For the text-containing cell, return its midpoint in [x, y] coordinate format. 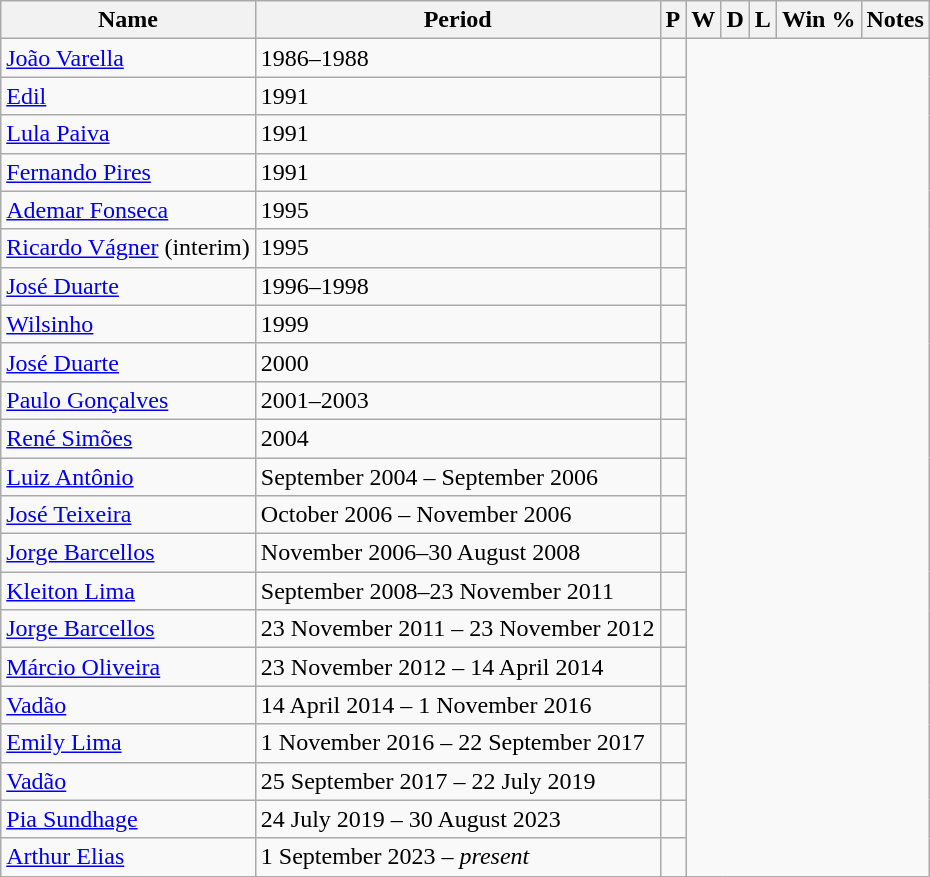
24 July 2019 – 30 August 2023 [458, 819]
Ricardo Vágner (interim) [128, 248]
2004 [458, 438]
Name [128, 20]
Arthur Elias [128, 857]
W [704, 20]
1999 [458, 324]
Luiz Antônio [128, 477]
René Simões [128, 438]
P [673, 20]
Emily Lima [128, 743]
Paulo Gonçalves [128, 400]
D [735, 20]
Fernando Pires [128, 172]
November 2006–30 August 2008 [458, 553]
Márcio Oliveira [128, 667]
1 November 2016 – 22 September 2017 [458, 743]
Lula Paiva [128, 134]
23 November 2012 – 14 April 2014 [458, 667]
José Teixeira [128, 515]
25 September 2017 – 22 July 2019 [458, 781]
1986–1988 [458, 58]
September 2008–23 November 2011 [458, 591]
September 2004 – September 2006 [458, 477]
Ademar Fonseca [128, 210]
1 September 2023 – present [458, 857]
Edil [128, 96]
2001–2003 [458, 400]
João Varella [128, 58]
Pia Sundhage [128, 819]
Notes [895, 20]
October 2006 – November 2006 [458, 515]
2000 [458, 362]
Wilsinho [128, 324]
14 April 2014 – 1 November 2016 [458, 705]
L [762, 20]
1996–1998 [458, 286]
23 November 2011 – 23 November 2012 [458, 629]
Period [458, 20]
Kleiton Lima [128, 591]
Win % [818, 20]
